Capture the cell that displays the provided text and extract its (X, Y) central coordinate. 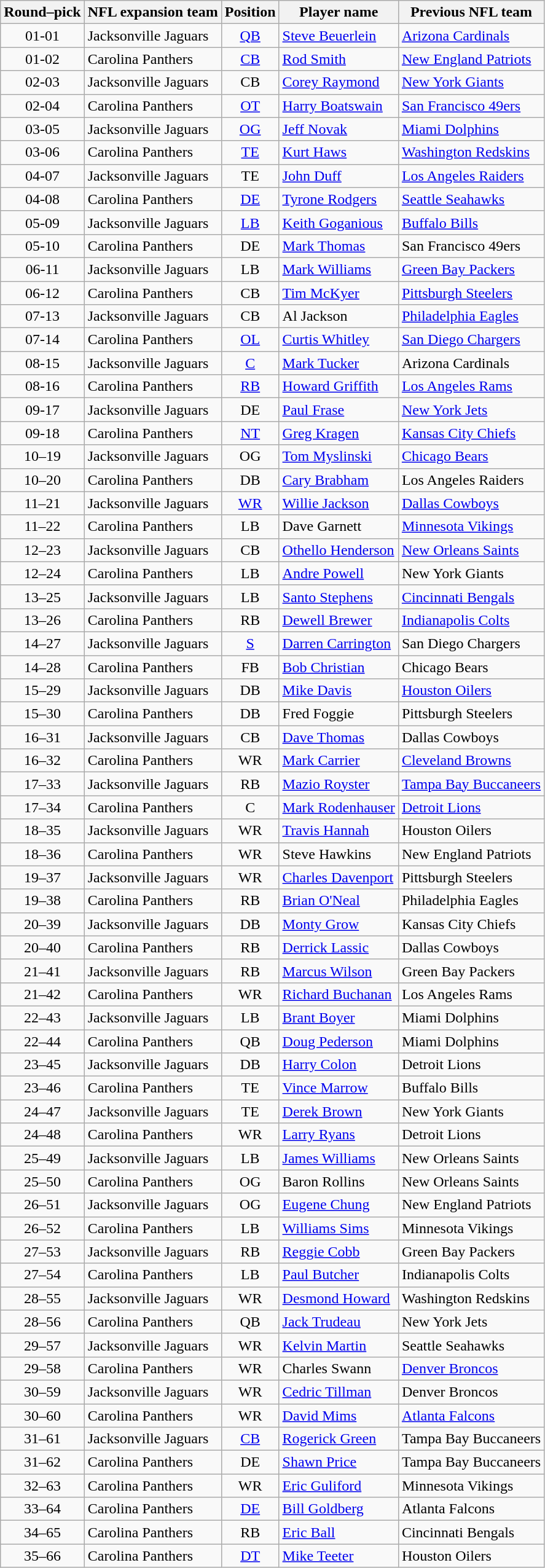
08-15 (42, 363)
01-02 (42, 59)
Harry Boatswain (339, 106)
11–21 (42, 503)
Previous NFL team (471, 12)
20–40 (42, 947)
Tom Myslinski (339, 457)
Doug Pederson (339, 1041)
Marcus Wilson (339, 971)
John Duff (339, 176)
Shawn Price (339, 1462)
Bill Goldberg (339, 1509)
Charles Davenport (339, 877)
09-17 (42, 410)
21–41 (42, 971)
Santo Stephens (339, 597)
17–34 (42, 807)
13–26 (42, 620)
06-12 (42, 293)
Reggie Cobb (339, 1252)
Desmond Howard (339, 1298)
Corey Raymond (339, 82)
23–46 (42, 1088)
Mike Teeter (339, 1556)
01-01 (42, 36)
25–49 (42, 1158)
02-04 (42, 106)
Greg Kragen (339, 433)
NFL expansion team (152, 12)
04-07 (42, 176)
Eugene Chung (339, 1205)
Tim McKyer (339, 293)
Dave Garnett (339, 527)
09-18 (42, 433)
Tyrone Rodgers (339, 199)
OT (250, 106)
Cleveland Browns (471, 761)
Brian O'Neal (339, 901)
28–55 (42, 1298)
18–36 (42, 854)
FB (250, 667)
Dewell Brewer (339, 620)
Vince Marrow (339, 1088)
12–24 (42, 573)
Player name (339, 12)
Larry Ryans (339, 1135)
19–38 (42, 901)
32–63 (42, 1486)
20–39 (42, 924)
Steve Beuerlein (339, 36)
29–57 (42, 1345)
Bob Christian (339, 667)
03-06 (42, 152)
Mike Davis (339, 691)
02-03 (42, 82)
Mark Williams (339, 269)
06-11 (42, 269)
31–61 (42, 1439)
13–25 (42, 597)
Keith Goganious (339, 222)
Andre Powell (339, 573)
05-09 (42, 222)
17–33 (42, 784)
10–20 (42, 480)
26–52 (42, 1228)
30–59 (42, 1392)
22–43 (42, 1017)
07-14 (42, 340)
Willie Jackson (339, 503)
15–30 (42, 714)
Paul Frase (339, 410)
27–53 (42, 1252)
33–64 (42, 1509)
Richard Buchanan (339, 994)
Mark Tucker (339, 363)
Cary Brabham (339, 480)
27–54 (42, 1275)
Position (250, 12)
Mark Carrier (339, 761)
08-16 (42, 386)
19–37 (42, 877)
05-10 (42, 246)
Dave Thomas (339, 737)
Mazio Royster (339, 784)
21–42 (42, 994)
14–28 (42, 667)
10–19 (42, 457)
Steve Hawkins (339, 854)
30–60 (42, 1415)
Harry Colon (339, 1065)
Mark Thomas (339, 246)
S (250, 643)
Round–pick (42, 12)
14–27 (42, 643)
03-05 (42, 129)
34–65 (42, 1532)
Derrick Lassic (339, 947)
Travis Hannah (339, 831)
26–51 (42, 1205)
Kelvin Martin (339, 1345)
Howard Griffith (339, 386)
28–56 (42, 1322)
Darren Carrington (339, 643)
James Williams (339, 1158)
Derek Brown (339, 1111)
Jeff Novak (339, 129)
18–35 (42, 831)
Baron Rollins (339, 1182)
Mark Rodenhauser (339, 807)
Rogerick Green (339, 1439)
Williams Sims (339, 1228)
16–32 (42, 761)
Jack Trudeau (339, 1322)
12–23 (42, 550)
DT (250, 1556)
Al Jackson (339, 316)
07-13 (42, 316)
25–50 (42, 1182)
Paul Butcher (339, 1275)
NT (250, 433)
24–47 (42, 1111)
Eric Guliford (339, 1486)
David Mims (339, 1415)
22–44 (42, 1041)
Cedric Tillman (339, 1392)
Brant Boyer (339, 1017)
29–58 (42, 1368)
Charles Swann (339, 1368)
23–45 (42, 1065)
15–29 (42, 691)
Kurt Haws (339, 152)
16–31 (42, 737)
Fred Foggie (339, 714)
Othello Henderson (339, 550)
11–22 (42, 527)
Rod Smith (339, 59)
24–48 (42, 1135)
Curtis Whitley (339, 340)
04-08 (42, 199)
Monty Grow (339, 924)
35–66 (42, 1556)
OL (250, 340)
31–62 (42, 1462)
Eric Ball (339, 1532)
